Pinpoint the cell where the given text exists, returning its (x, y) midpoint coordinate. 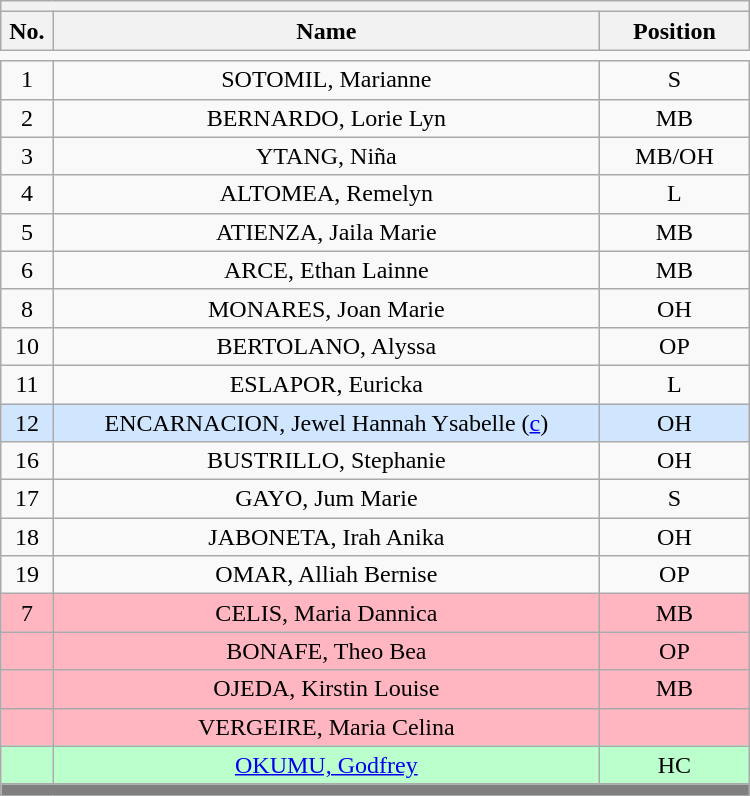
BERTOLANO, Alyssa (326, 346)
2 (27, 118)
OMAR, Alliah Bernise (326, 575)
ARCE, Ethan Lainne (326, 270)
10 (27, 346)
HC (675, 765)
ENCARNACION, Jewel Hannah Ysabelle (c) (326, 423)
BERNARDO, Lorie Lyn (326, 118)
19 (27, 575)
JABONETA, Irah Anika (326, 537)
16 (27, 461)
11 (27, 384)
ESLAPOR, Euricka (326, 384)
4 (27, 194)
ALTOMEA, Remelyn (326, 194)
BUSTRILLO, Stephanie (326, 461)
Name (326, 31)
OJEDA, Kirstin Louise (326, 689)
CELIS, Maria Dannica (326, 613)
Position (675, 31)
GAYO, Jum Marie (326, 499)
OKUMU, Godfrey (326, 765)
YTANG, Niña (326, 156)
MB/OH (675, 156)
5 (27, 232)
VERGEIRE, Maria Celina (326, 727)
ATIENZA, Jaila Marie (326, 232)
18 (27, 537)
No. (27, 31)
1 (27, 80)
BONAFE, Theo Bea (326, 651)
MONARES, Joan Marie (326, 308)
6 (27, 270)
3 (27, 156)
8 (27, 308)
7 (27, 613)
12 (27, 423)
SOTOMIL, Marianne (326, 80)
17 (27, 499)
